Locate the cell with the specified text and output its [X, Y] center coordinate. 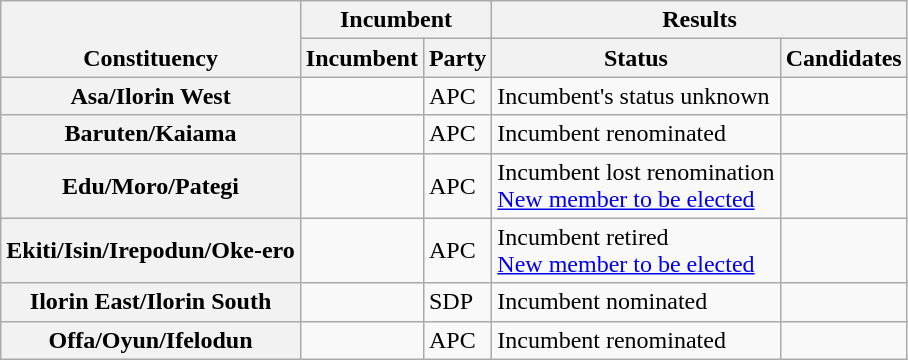
Incumbent nominated [636, 302]
Party [457, 58]
Results [700, 20]
SDP [457, 302]
Incumbent lost renominationNew member to be elected [636, 186]
Constituency [151, 39]
Incumbent retiredNew member to be elected [636, 250]
Offa/Oyun/Ifelodun [151, 340]
Incumbent's status unknown [636, 96]
Edu/Moro/Pategi [151, 186]
Candidates [844, 58]
Asa/Ilorin West [151, 96]
Ilorin East/Ilorin South [151, 302]
Baruten/Kaiama [151, 134]
Ekiti/Isin/Irepodun/Oke-ero [151, 250]
Status [636, 58]
